For the text-containing cell, return its midpoint in [x, y] coordinate format. 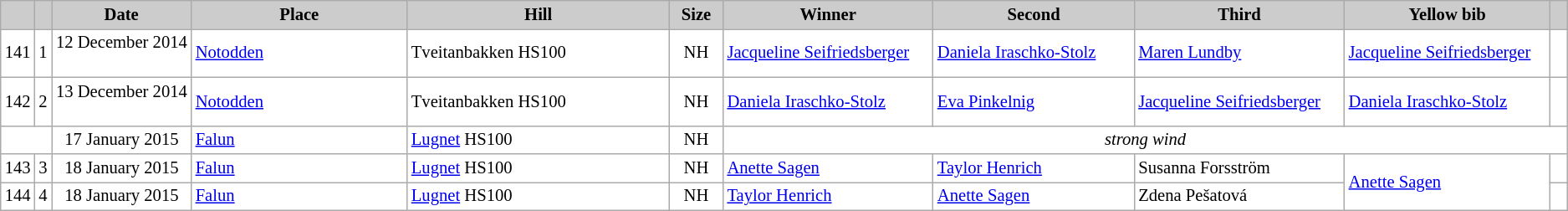
Date [122, 14]
2 [43, 101]
13 December 2014 [122, 101]
Second [1034, 14]
strong wind [1146, 140]
Yellow bib [1448, 14]
12 December 2014 [122, 53]
4 [43, 196]
Zdena Pešatová [1239, 196]
17 January 2015 [122, 140]
Third [1239, 14]
Size [697, 14]
141 [18, 53]
143 [18, 168]
Maren Lundby [1239, 53]
142 [18, 101]
1 [43, 53]
144 [18, 196]
Eva Pinkelnig [1034, 101]
Susanna Forsström [1239, 168]
Hill [539, 14]
3 [43, 168]
Winner [828, 14]
Place [299, 14]
